Provide the [X, Y] coordinate of the cell's center where the given text is located.  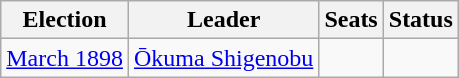
Seats [351, 20]
Leader [223, 20]
Status [420, 20]
Ōkuma Shigenobu [223, 58]
Election [65, 20]
March 1898 [65, 58]
